From the cell containing the given text, extract its center point as [X, Y] coordinate. 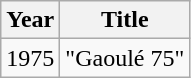
1975 [30, 58]
"Gaoulé 75" [125, 58]
Title [125, 20]
Year [30, 20]
